Return the (X, Y) coordinate for the center point of the cell that contains the specified text.  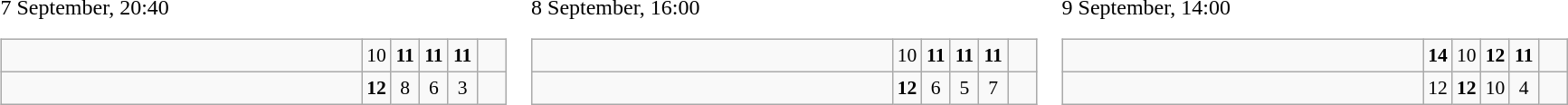
14 (1438, 56)
5 (965, 88)
4 (1524, 88)
7 (993, 88)
8 (405, 88)
3 (462, 88)
